Locate the cell with the specified text and output its (X, Y) center coordinate. 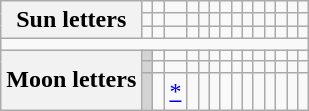
Moon letters (72, 80)
Sun letters (72, 20)
* (176, 91)
